Extract the [X, Y] coordinate from the center of the cell holding the provided text.  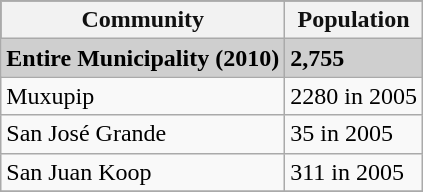
Muxupip [143, 96]
San José Grande [143, 134]
35 in 2005 [354, 134]
Population [354, 20]
2280 in 2005 [354, 96]
2,755 [354, 58]
Community [143, 20]
311 in 2005 [354, 172]
San Juan Koop [143, 172]
Entire Municipality (2010) [143, 58]
